From the cell containing the given text, extract its center point as (X, Y) coordinate. 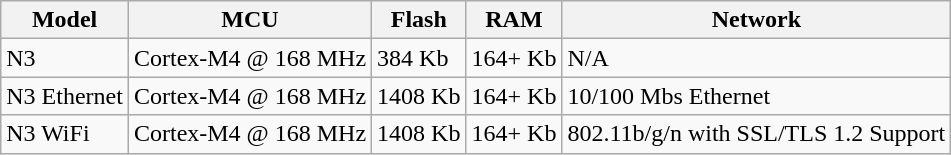
10/100 Mbs Ethernet (756, 96)
N3 Ethernet (65, 96)
Network (756, 20)
Flash (419, 20)
RAM (514, 20)
N/A (756, 58)
MCU (250, 20)
384 Kb (419, 58)
802.11b/g/n with SSL/TLS 1.2 Support (756, 134)
N3 WiFi (65, 134)
N3 (65, 58)
Model (65, 20)
